Find where the given text appears and provide that cell's center as [x, y] coordinate. 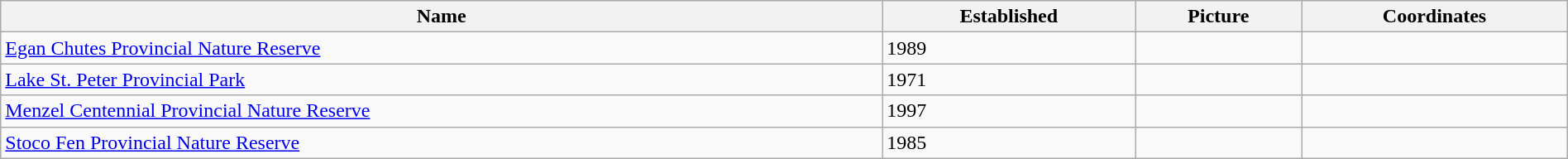
Lake St. Peter Provincial Park [442, 79]
Established [1009, 17]
Picture [1219, 17]
Menzel Centennial Provincial Nature Reserve [442, 111]
1989 [1009, 48]
1971 [1009, 79]
1985 [1009, 142]
Coordinates [1435, 17]
1997 [1009, 111]
Stoco Fen Provincial Nature Reserve [442, 142]
Name [442, 17]
Egan Chutes Provincial Nature Reserve [442, 48]
